For the text-containing cell, return its midpoint in (x, y) coordinate format. 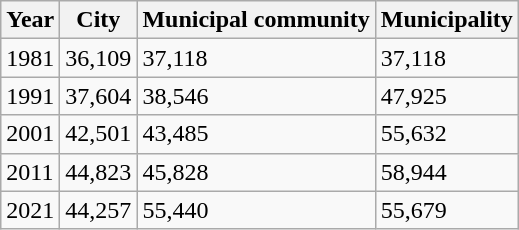
Municipality (446, 20)
2011 (30, 172)
City (98, 20)
2001 (30, 134)
Municipal community (256, 20)
Year (30, 20)
1991 (30, 96)
43,485 (256, 134)
44,257 (98, 210)
45,828 (256, 172)
58,944 (446, 172)
44,823 (98, 172)
55,679 (446, 210)
55,440 (256, 210)
42,501 (98, 134)
1981 (30, 58)
55,632 (446, 134)
38,546 (256, 96)
2021 (30, 210)
36,109 (98, 58)
37,604 (98, 96)
47,925 (446, 96)
